Identify which cell holds the provided text, then report its [X, Y] central coordinate. 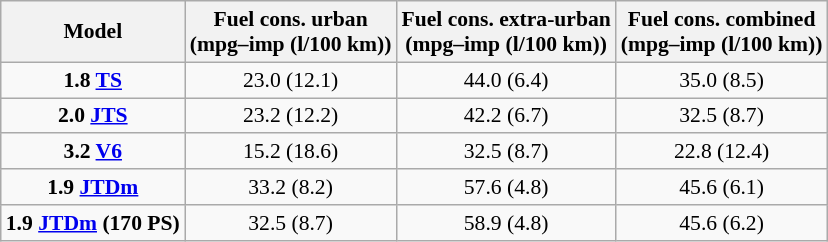
23.2 (12.2) [291, 116]
1.9 JTDm (170 PS) [93, 223]
45.6 (6.1) [722, 187]
22.8 (12.4) [722, 152]
33.2 (8.2) [291, 187]
Model [93, 32]
44.0 (6.4) [506, 80]
1.9 JTDm [93, 187]
58.9 (4.8) [506, 223]
Fuel cons. extra-urban(mpg–imp (l/100 km)) [506, 32]
42.2 (6.7) [506, 116]
3.2 V6 [93, 152]
45.6 (6.2) [722, 223]
35.0 (8.5) [722, 80]
1.8 TS [93, 80]
2.0 JTS [93, 116]
Fuel cons. combined(mpg–imp (l/100 km)) [722, 32]
23.0 (12.1) [291, 80]
57.6 (4.8) [506, 187]
15.2 (18.6) [291, 152]
Fuel cons. urban(mpg–imp (l/100 km)) [291, 32]
